Output the [X, Y] coordinate of the center of the cell containing the given text.  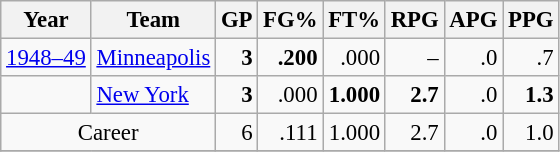
– [414, 58]
FT% [354, 20]
.200 [290, 58]
1.3 [531, 95]
1.0 [531, 133]
6 [237, 133]
RPG [414, 20]
Minneapolis [153, 58]
PPG [531, 20]
New York [153, 95]
.7 [531, 58]
1948–49 [46, 58]
APG [474, 20]
Team [153, 20]
GP [237, 20]
Career [108, 133]
Year [46, 20]
.111 [290, 133]
FG% [290, 20]
